Scan for the cell matching the given text and deliver its [X, Y] coordinate at center. 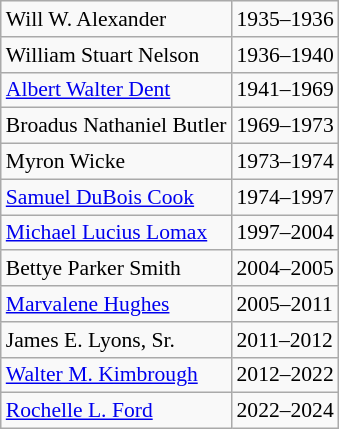
2005–2011 [284, 304]
Will W. Alexander [116, 19]
1974–1997 [284, 197]
2011–2012 [284, 340]
Michael Lucius Lomax [116, 233]
William Stuart Nelson [116, 55]
Walter M. Kimbrough [116, 375]
Samuel DuBois Cook [116, 197]
Rochelle L. Ford [116, 411]
2022–2024 [284, 411]
Bettye Parker Smith [116, 269]
Marvalene Hughes [116, 304]
2004–2005 [284, 269]
Myron Wicke [116, 162]
Albert Walter Dent [116, 90]
1969–1973 [284, 126]
1997–2004 [284, 233]
1941–1969 [284, 90]
1973–1974 [284, 162]
1936–1940 [284, 55]
Broadus Nathaniel Butler [116, 126]
James E. Lyons, Sr. [116, 340]
1935–1936 [284, 19]
2012–2022 [284, 375]
